Provide the (X, Y) coordinate of the cell's center where the given text is located.  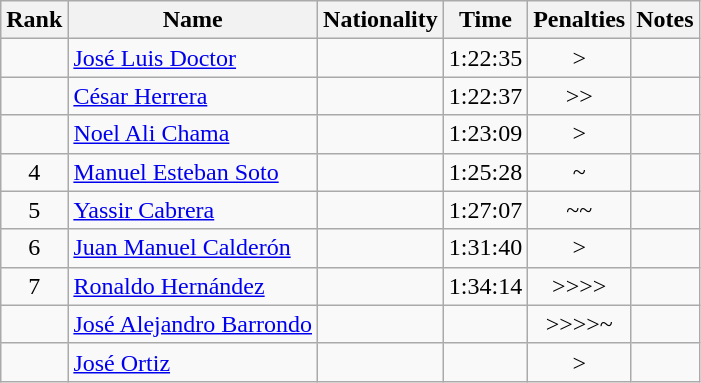
4 (34, 172)
José Luis Doctor (193, 58)
Name (193, 20)
Noel Ali Chama (193, 134)
Yassir Cabrera (193, 210)
Penalties (580, 20)
1:23:09 (485, 134)
José Alejandro Barrondo (193, 324)
Time (485, 20)
~ (580, 172)
6 (34, 248)
1:22:37 (485, 96)
José Ortiz (193, 362)
1:31:40 (485, 248)
>>>>~ (580, 324)
Notes (665, 20)
Juan Manuel Calderón (193, 248)
1:25:28 (485, 172)
Nationality (381, 20)
>>>> (580, 286)
Rank (34, 20)
1:34:14 (485, 286)
1:22:35 (485, 58)
7 (34, 286)
1:27:07 (485, 210)
~~ (580, 210)
>> (580, 96)
Ronaldo Hernández (193, 286)
5 (34, 210)
César Herrera (193, 96)
Manuel Esteban Soto (193, 172)
